Extract the (X, Y) coordinate from the center of the cell holding the provided text.  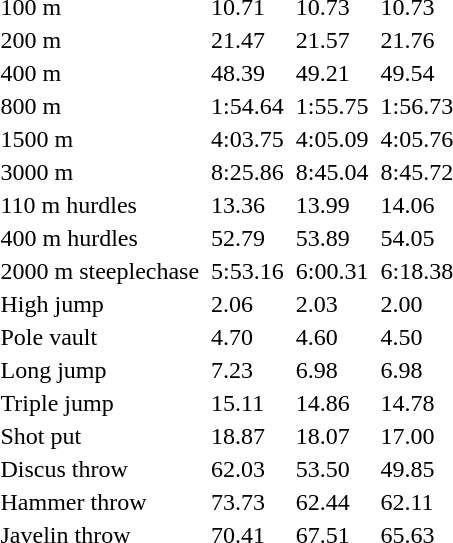
53.89 (332, 238)
2.03 (332, 304)
4.60 (332, 337)
4:03.75 (248, 139)
73.73 (248, 502)
52.79 (248, 238)
62.44 (332, 502)
62.03 (248, 469)
1:54.64 (248, 106)
8:45.04 (332, 172)
13.99 (332, 205)
5:53.16 (248, 271)
4.70 (248, 337)
4:05.09 (332, 139)
18.87 (248, 436)
14.86 (332, 403)
7.23 (248, 370)
18.07 (332, 436)
6:00.31 (332, 271)
53.50 (332, 469)
49.21 (332, 73)
2.06 (248, 304)
15.11 (248, 403)
21.57 (332, 40)
6.98 (332, 370)
21.47 (248, 40)
13.36 (248, 205)
1:55.75 (332, 106)
8:25.86 (248, 172)
48.39 (248, 73)
